Detect which cell encompasses the target text, then output its [x, y] center coordinate. 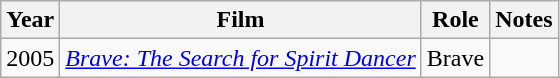
Brave: The Search for Spirit Dancer [240, 58]
Film [240, 20]
2005 [30, 58]
Brave [455, 58]
Role [455, 20]
Year [30, 20]
Notes [524, 20]
